Find where the given text appears and provide that cell's center as [X, Y] coordinate. 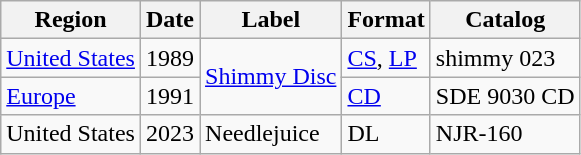
CS, LP [386, 58]
Shimmy Disc [271, 77]
Format [386, 20]
CD [386, 96]
Label [271, 20]
NJR-160 [505, 134]
Region [71, 20]
Europe [71, 96]
Catalog [505, 20]
Date [170, 20]
1991 [170, 96]
Needlejuice [271, 134]
2023 [170, 134]
DL [386, 134]
shimmy 023 [505, 58]
SDE 9030 CD [505, 96]
1989 [170, 58]
